Return the [X, Y] coordinate for the center point of the cell that contains the specified text.  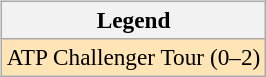
ATP Challenger Tour (0–2) [133, 57]
Legend [133, 20]
